Capture the cell that displays the provided text and extract its [X, Y] central coordinate. 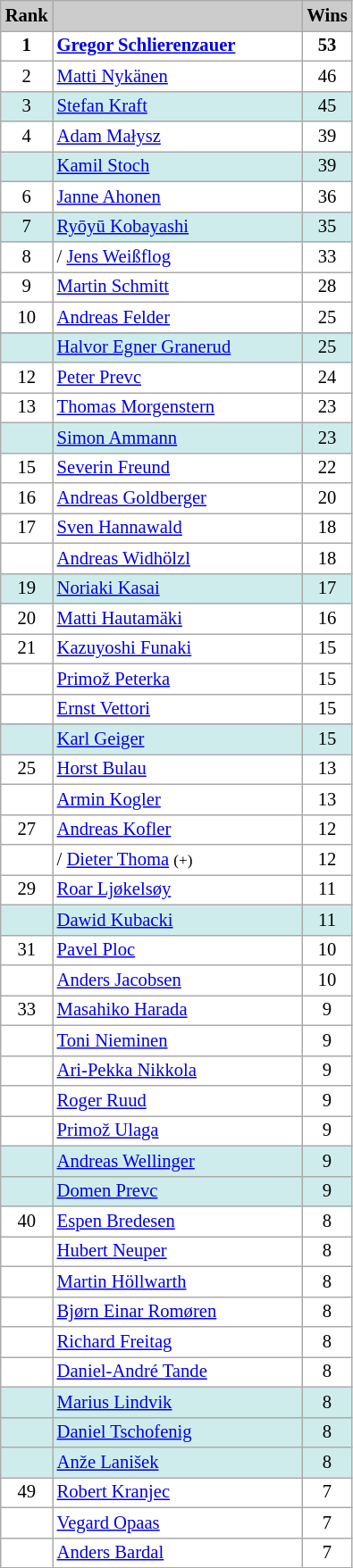
Martin Schmitt [178, 287]
45 [327, 106]
19 [27, 588]
3 [27, 106]
Noriaki Kasai [178, 588]
Espen Bredesen [178, 1221]
Dawid Kubacki [178, 920]
Primož Peterka [178, 679]
Roar Ljøkelsøy [178, 889]
24 [327, 378]
Kazuyoshi Funaki [178, 648]
Andreas Kofler [178, 830]
Toni Nieminen [178, 1040]
22 [327, 468]
/ Jens Weißflog [178, 256]
Masahiko Harada [178, 1010]
4 [27, 137]
Matti Hautamäki [178, 619]
36 [327, 196]
Anders Jacobsen [178, 980]
Adam Małysz [178, 137]
Armin Kogler [178, 799]
Janne Ahonen [178, 196]
Anders Bardal [178, 1553]
Halvor Egner Granerud [178, 347]
21 [27, 648]
Ernst Vettori [178, 709]
1 [27, 46]
Stefan Kraft [178, 106]
49 [27, 1492]
Sven Hannawald [178, 528]
Andreas Felder [178, 317]
Horst Bulau [178, 769]
Robert Kranjec [178, 1492]
40 [27, 1221]
Gregor Schlierenzauer [178, 46]
Simon Ammann [178, 438]
Peter Prevc [178, 378]
Thomas Morgenstern [178, 407]
Kamil Stoch [178, 166]
Roger Ruud [178, 1101]
Bjørn Einar Romøren [178, 1312]
Severin Freund [178, 468]
6 [27, 196]
29 [27, 889]
Domen Prevc [178, 1191]
Marius Lindvik [178, 1402]
35 [327, 227]
Daniel Tschofenig [178, 1432]
28 [327, 287]
Hubert Neuper [178, 1251]
Rank [27, 15]
27 [27, 830]
Andreas Goldberger [178, 497]
Martin Höllwarth [178, 1281]
Matti Nykänen [178, 76]
Pavel Ploc [178, 950]
53 [327, 46]
2 [27, 76]
/ Dieter Thoma (+) [178, 860]
Ryōyū Kobayashi [178, 227]
Daniel-André Tande [178, 1372]
Ari-Pekka Nikkola [178, 1071]
Andreas Widhölzl [178, 558]
Andreas Wellinger [178, 1161]
Primož Ulaga [178, 1130]
Wins [327, 15]
46 [327, 76]
Karl Geiger [178, 738]
Vegard Opaas [178, 1522]
Richard Freitag [178, 1342]
Anže Lanišek [178, 1462]
31 [27, 950]
